Locate the cell with the specified text and output its (X, Y) center coordinate. 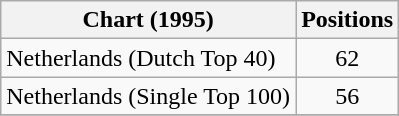
56 (348, 96)
Netherlands (Single Top 100) (148, 96)
Netherlands (Dutch Top 40) (148, 58)
Positions (348, 20)
62 (348, 58)
Chart (1995) (148, 20)
